Extract the [x, y] coordinate from the center of the cell holding the provided text.  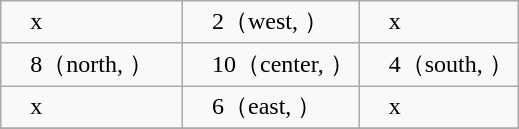
2（west, ） [270, 22]
8（north, ） [92, 64]
4（south, ） [438, 64]
10（center, ） [270, 64]
6（east, ） [270, 108]
